Locate the cell with the specified text and output its [X, Y] center coordinate. 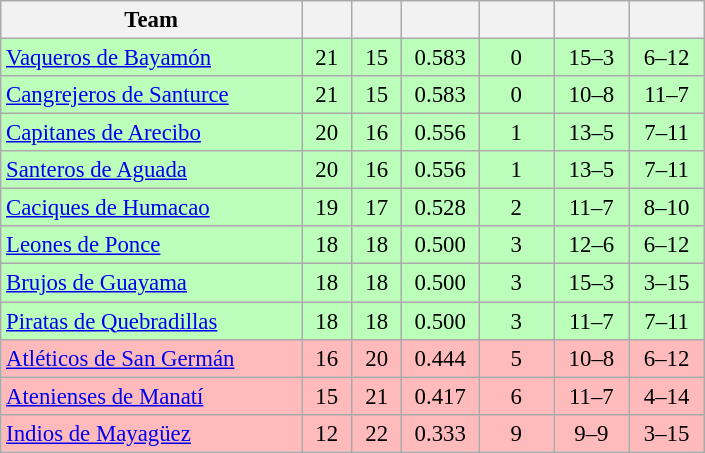
5 [516, 358]
2 [516, 208]
0.528 [440, 208]
Cangrejeros de Santurce [152, 95]
Brujos de Guayama [152, 283]
Leones de Ponce [152, 245]
0.417 [440, 396]
Capitanes de Arecibo [152, 133]
0.333 [440, 433]
12–6 [592, 245]
Santeros de Aguada [152, 170]
12 [327, 433]
8–10 [666, 208]
Atléticos de San Germán [152, 358]
0.444 [440, 358]
Piratas de Quebradillas [152, 321]
Atenienses de Manatí [152, 396]
Vaqueros de Bayamón [152, 58]
9 [516, 433]
19 [327, 208]
22 [377, 433]
17 [377, 208]
Indios de Mayagüez [152, 433]
Team [152, 20]
Caciques de Humacao [152, 208]
9–9 [592, 433]
6 [516, 396]
4–14 [666, 396]
